Output the [x, y] coordinate of the center of the cell containing the given text.  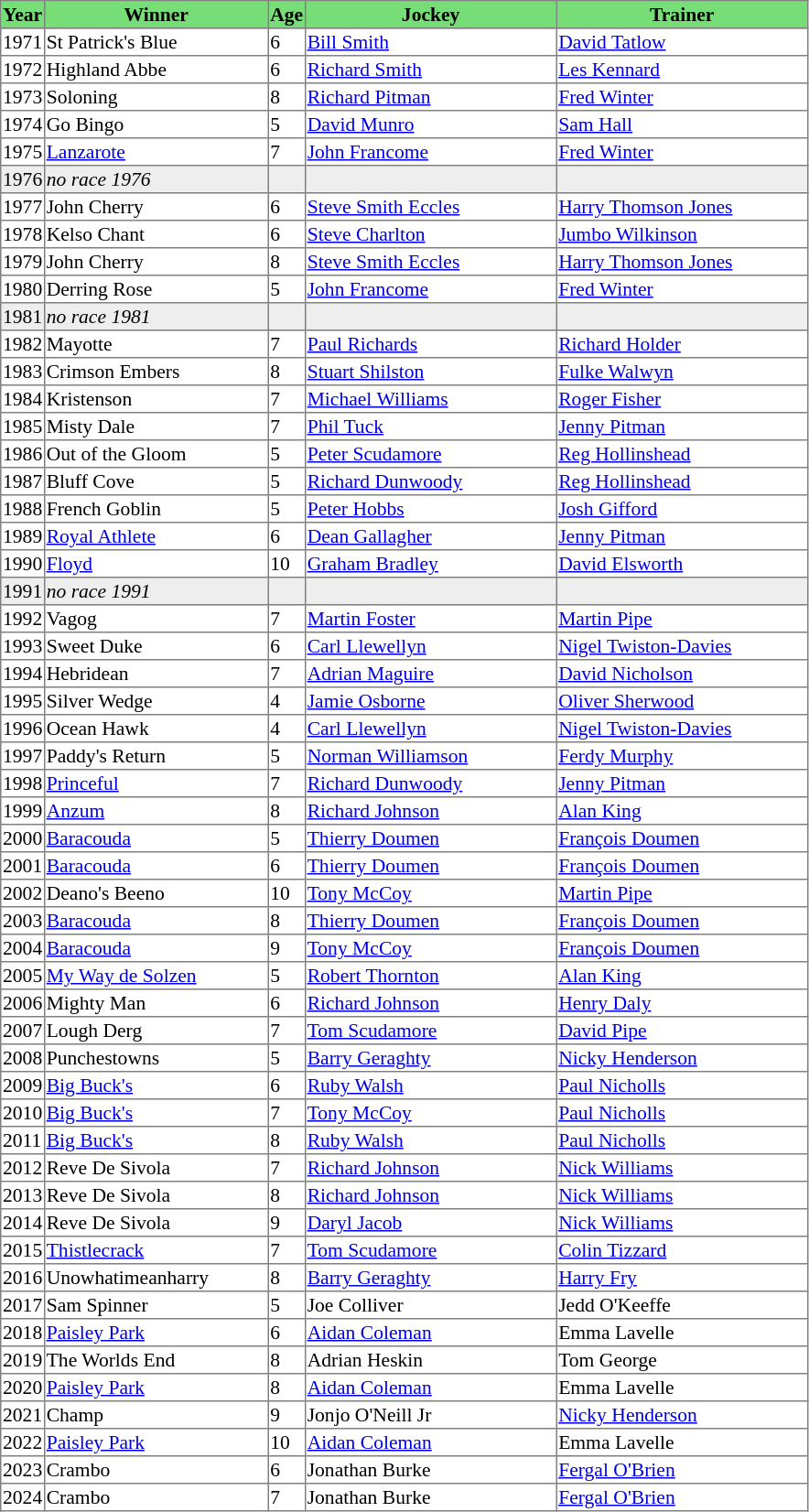
2006 [23, 1003]
Jedd O'Keeffe [682, 1305]
Phil Tuck [430, 427]
1989 [23, 536]
1980 [23, 289]
Deano's Beeno [156, 893]
Soloning [156, 97]
Hebridean [156, 674]
Richard Pitman [430, 97]
Lanzarote [156, 152]
Peter Hobbs [430, 509]
David Elsworth [682, 564]
2013 [23, 1195]
2019 [23, 1360]
My Way de Solzen [156, 976]
Punchestowns [156, 1058]
David Munro [430, 124]
Misty Dale [156, 427]
2009 [23, 1085]
David Pipe [682, 1031]
1991 [23, 591]
1988 [23, 509]
Out of the Gloom [156, 454]
Ocean Hawk [156, 729]
1986 [23, 454]
2005 [23, 976]
1997 [23, 756]
Jamie Osborne [430, 701]
Age [286, 15]
Harry Fry [682, 1278]
Kristenson [156, 399]
Fulke Walwyn [682, 372]
2010 [23, 1113]
Mayotte [156, 344]
Paul Richards [430, 344]
David Tatlow [682, 42]
Jumbo Wilkinson [682, 234]
Les Kennard [682, 70]
1978 [23, 234]
2017 [23, 1305]
1984 [23, 399]
Unowhatimeanharry [156, 1278]
Anzum [156, 811]
no race 1981 [156, 317]
Floyd [156, 564]
Thistlecrack [156, 1250]
2007 [23, 1031]
Paddy's Return [156, 756]
1983 [23, 372]
2014 [23, 1223]
Martin Foster [430, 619]
Sweet Duke [156, 646]
Lough Derg [156, 1031]
2003 [23, 921]
2016 [23, 1278]
Graham Bradley [430, 564]
Robert Thornton [430, 976]
Adrian Maguire [430, 674]
Winner [156, 15]
Year [23, 15]
Stuart Shilston [430, 372]
Adrian Heskin [430, 1360]
Jockey [430, 15]
St Patrick's Blue [156, 42]
Derring Rose [156, 289]
French Goblin [156, 509]
Roger Fisher [682, 399]
Mighty Man [156, 1003]
1973 [23, 97]
2021 [23, 1415]
Jonjo O'Neill Jr [430, 1415]
1981 [23, 317]
2018 [23, 1333]
Norman Williamson [430, 756]
Tom George [682, 1360]
1987 [23, 481]
1974 [23, 124]
Josh Gifford [682, 509]
Silver Wedge [156, 701]
2001 [23, 866]
The Worlds End [156, 1360]
Peter Scudamore [430, 454]
Bill Smith [430, 42]
1992 [23, 619]
Crimson Embers [156, 372]
2008 [23, 1058]
Go Bingo [156, 124]
Champ [156, 1415]
Trainer [682, 15]
2002 [23, 893]
no race 1976 [156, 179]
1972 [23, 70]
1977 [23, 207]
1999 [23, 811]
Michael Williams [430, 399]
1975 [23, 152]
1990 [23, 564]
2011 [23, 1140]
2022 [23, 1442]
1996 [23, 729]
2000 [23, 838]
Kelso Chant [156, 234]
Highland Abbe [156, 70]
Princeful [156, 783]
1971 [23, 42]
Henry Daly [682, 1003]
2004 [23, 948]
2015 [23, 1250]
1982 [23, 344]
Bluff Cove [156, 481]
2024 [23, 1497]
2020 [23, 1388]
1985 [23, 427]
Daryl Jacob [430, 1223]
Richard Holder [682, 344]
Royal Athlete [156, 536]
Colin Tizzard [682, 1250]
Ferdy Murphy [682, 756]
Richard Smith [430, 70]
2012 [23, 1168]
Sam Spinner [156, 1305]
1976 [23, 179]
1998 [23, 783]
2023 [23, 1470]
Steve Charlton [430, 234]
Dean Gallagher [430, 536]
Joe Colliver [430, 1305]
no race 1991 [156, 591]
1994 [23, 674]
1979 [23, 262]
1995 [23, 701]
Oliver Sherwood [682, 701]
David Nicholson [682, 674]
Vagog [156, 619]
Sam Hall [682, 124]
1993 [23, 646]
